Pinpoint the cell where the given text exists, returning its [x, y] midpoint coordinate. 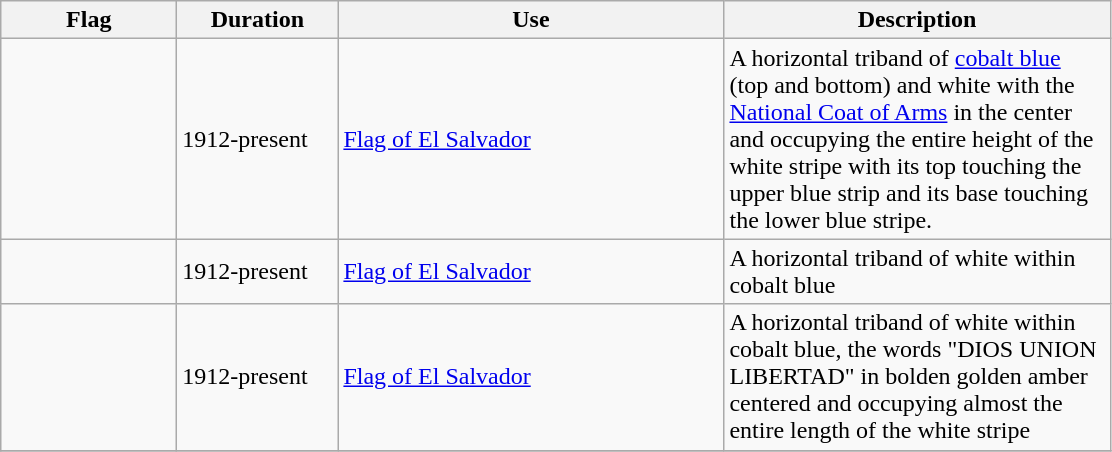
Use [531, 20]
Duration [258, 20]
Description [917, 20]
A horizontal triband of white within cobalt blue [917, 272]
Flag [89, 20]
